Search for the cell housing the specified text and yield its [X, Y] center coordinate. 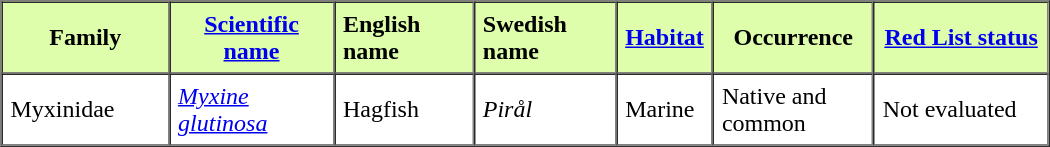
English name [404, 38]
Native and common [794, 110]
Marine [664, 110]
Scientific name [252, 38]
Hagfish [404, 110]
Occurrence [794, 38]
Myxinidae [86, 110]
Habitat [664, 38]
Swedish name [545, 38]
Pirål [545, 110]
Family [86, 38]
Myxine glutinosa [252, 110]
Red List status [962, 38]
Not evaluated [962, 110]
